Return the (x, y) coordinate for the center point of the cell that contains the specified text.  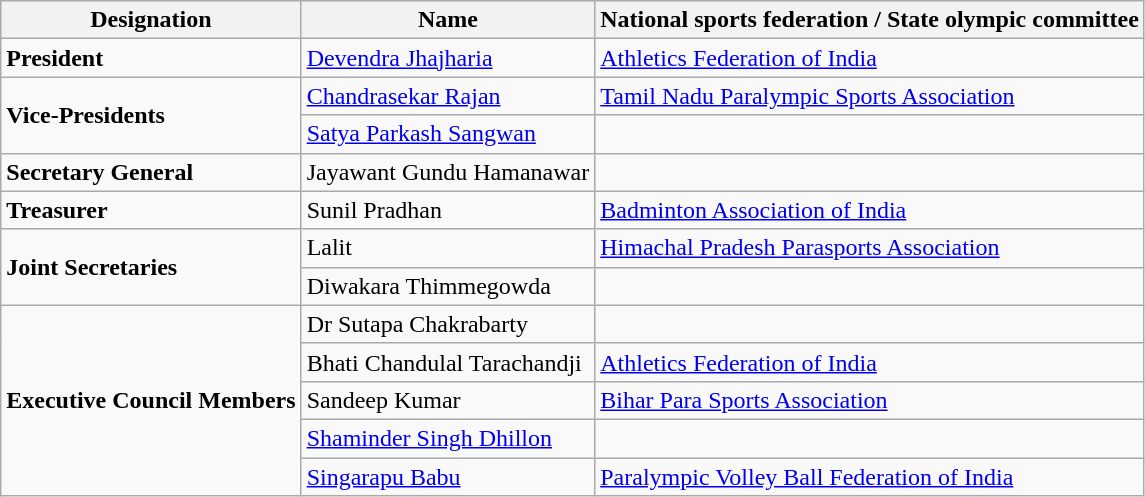
Jayawant Gundu Hamanawar (448, 172)
Treasurer (151, 210)
Singarapu Babu (448, 477)
Shaminder Singh Dhillon (448, 438)
Sunil Pradhan (448, 210)
Lalit (448, 248)
Bihar Para Sports Association (870, 400)
Name (448, 20)
Satya Parkash Sangwan (448, 134)
National sports federation / State olympic committee (870, 20)
Paralympic Volley Ball Federation of India (870, 477)
Executive Council Members (151, 400)
President (151, 58)
Badminton Association of India (870, 210)
Diwakara Thimmegowda (448, 286)
Joint Secretaries (151, 267)
Chandrasekar Rajan (448, 96)
Vice-Presidents (151, 115)
Dr Sutapa Chakrabarty (448, 324)
Himachal Pradesh Parasports Association (870, 248)
Sandeep Kumar (448, 400)
Bhati Chandulal Tarachandji (448, 362)
Tamil Nadu Paralympic Sports Association (870, 96)
Designation (151, 20)
Devendra Jhajharia (448, 58)
Secretary General (151, 172)
